Search for the cell housing the specified text and yield its (X, Y) center coordinate. 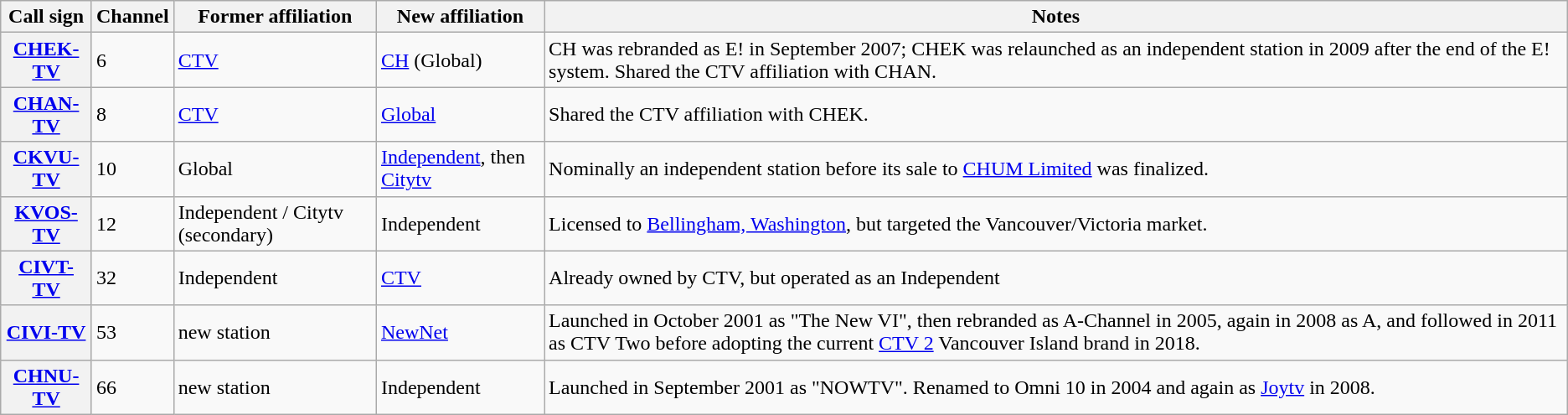
CH (Global) (460, 60)
CIVI-TV (47, 332)
Independent / Citytv (secondary) (275, 223)
CHAN-TV (47, 114)
Nominally an independent station before its sale to CHUM Limited was finalized. (1056, 169)
CHEK-TV (47, 60)
Already owned by CTV, but operated as an Independent (1056, 278)
CIVT-TV (47, 278)
32 (132, 278)
Independent, then Citytv (460, 169)
Licensed to Bellingham, Washington, but targeted the Vancouver/Victoria market. (1056, 223)
Notes (1056, 17)
CKVU-TV (47, 169)
New affiliation (460, 17)
Call sign (47, 17)
NewNet (460, 332)
10 (132, 169)
66 (132, 387)
53 (132, 332)
6 (132, 60)
Former affiliation (275, 17)
12 (132, 223)
Channel (132, 17)
Shared the CTV affiliation with CHEK. (1056, 114)
CHNU-TV (47, 387)
Launched in September 2001 as "NOWTV". Renamed to Omni 10 in 2004 and again as Joytv in 2008. (1056, 387)
8 (132, 114)
KVOS-TV (47, 223)
